Provide the [X, Y] coordinate of the cell's center where the given text is located.  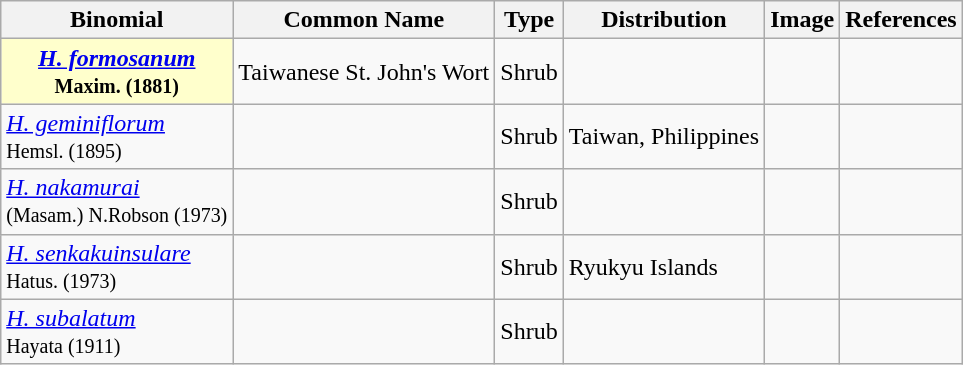
H. senkakuinsulareHatus. (1973) [117, 266]
H. geminiflorumHemsl. (1895) [117, 136]
Common Name [364, 20]
H. nakamurai(Masam.) N.Robson (1973) [117, 202]
Taiwanese St. John's Wort [364, 72]
Ryukyu Islands [664, 266]
Distribution [664, 20]
References [902, 20]
Image [802, 20]
Type [529, 20]
H. subalatumHayata (1911) [117, 332]
Binomial [117, 20]
Taiwan, Philippines [664, 136]
H. formosanumMaxim. (1881) [117, 72]
